Determine the [X, Y] coordinate at the center of the cell enclosing the given text.  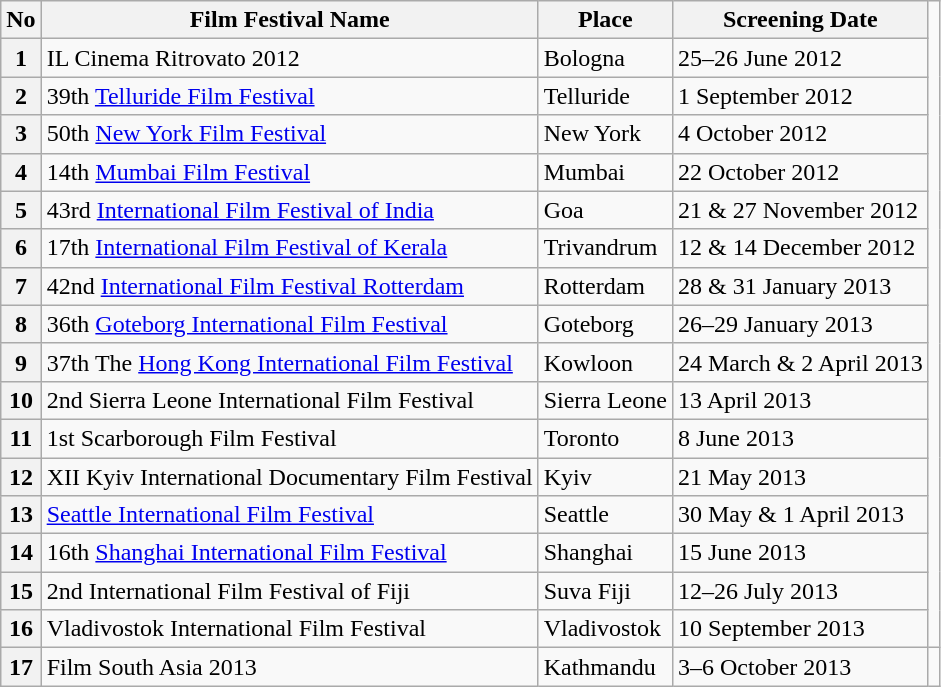
Seattle [605, 515]
25–26 June 2012 [800, 58]
16th Shanghai International Film Festival [290, 553]
4 October 2012 [800, 134]
24 March & 2 April 2013 [800, 362]
37th The Hong Kong International Film Festival [290, 362]
9 [21, 362]
5 [21, 210]
2nd Sierra Leone International Film Festival [290, 400]
21 & 27 November 2012 [800, 210]
1st Scarborough Film Festival [290, 438]
14th Mumbai Film Festival [290, 172]
Vladivostok International Film Festival [290, 629]
Kathmandu [605, 667]
13 [21, 515]
1 [21, 58]
Trivandrum [605, 248]
Film South Asia 2013 [290, 667]
15 [21, 591]
10 [21, 400]
Kyiv [605, 477]
3 [21, 134]
Kowloon [605, 362]
17th International Film Festival of Kerala [290, 248]
Vladivostok [605, 629]
3–6 October 2013 [800, 667]
6 [21, 248]
Screening Date [800, 20]
8 June 2013 [800, 438]
Goa [605, 210]
Suva Fiji [605, 591]
Bologna [605, 58]
14 [21, 553]
36th Goteborg International Film Festival [290, 324]
2nd International Film Festival of Fiji [290, 591]
43rd International Film Festival of India [290, 210]
XII Kyiv International Documentary Film Festival [290, 477]
15 June 2013 [800, 553]
Sierra Leone [605, 400]
11 [21, 438]
New York [605, 134]
Goteborg [605, 324]
Place [605, 20]
42nd International Film Festival Rotterdam [290, 286]
Mumbai [605, 172]
Shanghai [605, 553]
Seattle International Film Festival [290, 515]
28 & 31 January 2013 [800, 286]
IL Cinema Ritrovato 2012 [290, 58]
17 [21, 667]
21 May 2013 [800, 477]
Toronto [605, 438]
13 April 2013 [800, 400]
Telluride [605, 96]
12 & 14 December 2012 [800, 248]
16 [21, 629]
2 [21, 96]
4 [21, 172]
Rotterdam [605, 286]
10 September 2013 [800, 629]
Film Festival Name [290, 20]
39th Telluride Film Festival [290, 96]
8 [21, 324]
30 May & 1 April 2013 [800, 515]
22 October 2012 [800, 172]
50th New York Film Festival [290, 134]
No [21, 20]
12 [21, 477]
1 September 2012 [800, 96]
7 [21, 286]
12–26 July 2013 [800, 591]
26–29 January 2013 [800, 324]
